Scan for the cell matching the given text and deliver its [X, Y] coordinate at center. 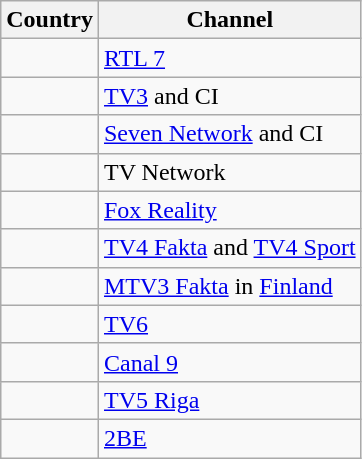
RTL 7 [230, 58]
TV Network [230, 172]
TV5 Riga [230, 400]
Channel [230, 20]
Seven Network and CI [230, 134]
2BE [230, 438]
Country [50, 20]
TV6 [230, 324]
MTV3 Fakta in Finland [230, 286]
Canal 9 [230, 362]
Fox Reality [230, 210]
TV4 Fakta and TV4 Sport [230, 248]
TV3 and CI [230, 96]
